Capture the cell that displays the provided text and extract its (x, y) central coordinate. 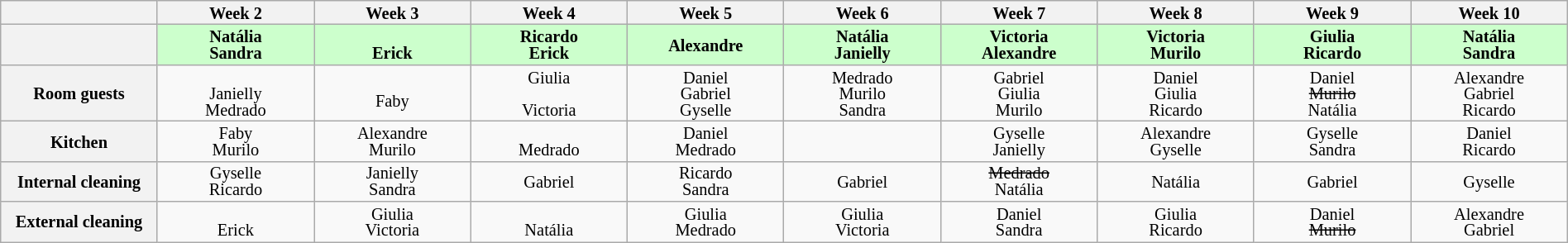
MedradoMuriloSandra (862, 93)
GyselleJanielly (1019, 141)
FabyMurilo (235, 141)
RicardoSandra (706, 182)
NatáliaJanielly (862, 45)
Alexandre (706, 45)
VictoriaAlexandre (1019, 45)
Week 9 (1331, 12)
Week 5 (706, 12)
GabrielGiuliaMurilo (1019, 93)
Internal cleaning (79, 182)
DanielRicardo (1489, 141)
DanielMurilo (1331, 222)
GiuliaMedrado (706, 222)
DanielMedrado (706, 141)
Gyselle (1489, 182)
DanielGiuliaRicardo (1176, 93)
GyselleRicardo (235, 182)
JaniellyMedrado (235, 93)
VictoriaMurilo (1176, 45)
Week 6 (862, 12)
AlexandreGabrielRicardo (1489, 93)
AlexandreGyselle (1176, 141)
Room guests (79, 93)
AlexandreGabriel (1489, 222)
Week 3 (392, 12)
Faby (392, 93)
GyselleSandra (1331, 141)
Medrado (549, 141)
RicardoErick (549, 45)
External cleaning (79, 222)
Week 7 (1019, 12)
Week 4 (549, 12)
Week 8 (1176, 12)
DanielSandra (1019, 222)
Kitchen (79, 141)
AlexandreMurilo (392, 141)
DanielMuriloNatália (1331, 93)
MedradoNatália (1019, 182)
JaniellySandra (392, 182)
Week 2 (235, 12)
DanielGabrielGyselle (706, 93)
Week 10 (1489, 12)
